Scan for the cell matching the given text and deliver its (x, y) coordinate at center. 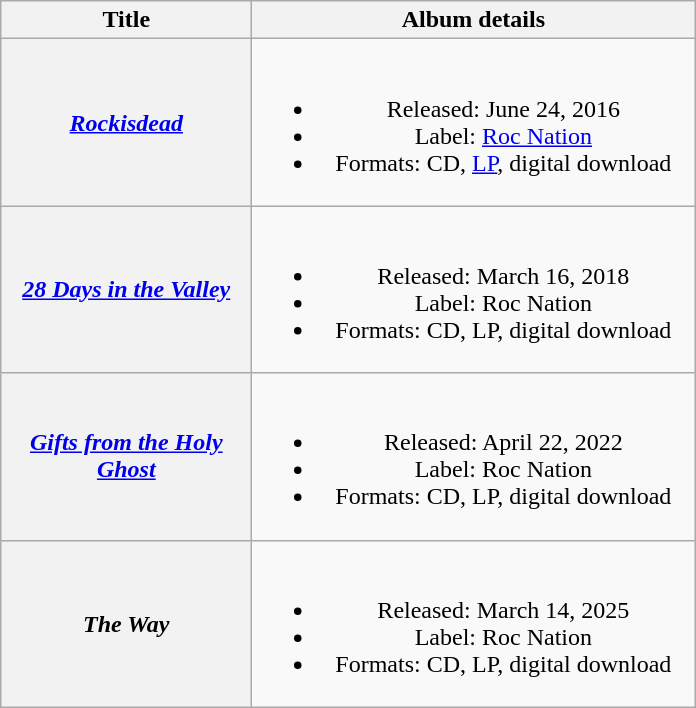
Released: June 24, 2016Label: Roc NationFormats: CD, LP, digital download (474, 122)
The Way (126, 624)
Released: March 14, 2025Label: Roc NationFormats: CD, LP, digital download (474, 624)
Released: March 16, 2018Label: Roc NationFormats: CD, LP, digital download (474, 290)
Title (126, 20)
Released: April 22, 2022Label: Roc NationFormats: CD, LP, digital download (474, 456)
Album details (474, 20)
Gifts from the Holy Ghost (126, 456)
28 Days in the Valley (126, 290)
Rockisdead (126, 122)
